Search for the cell housing the specified text and yield its [X, Y] center coordinate. 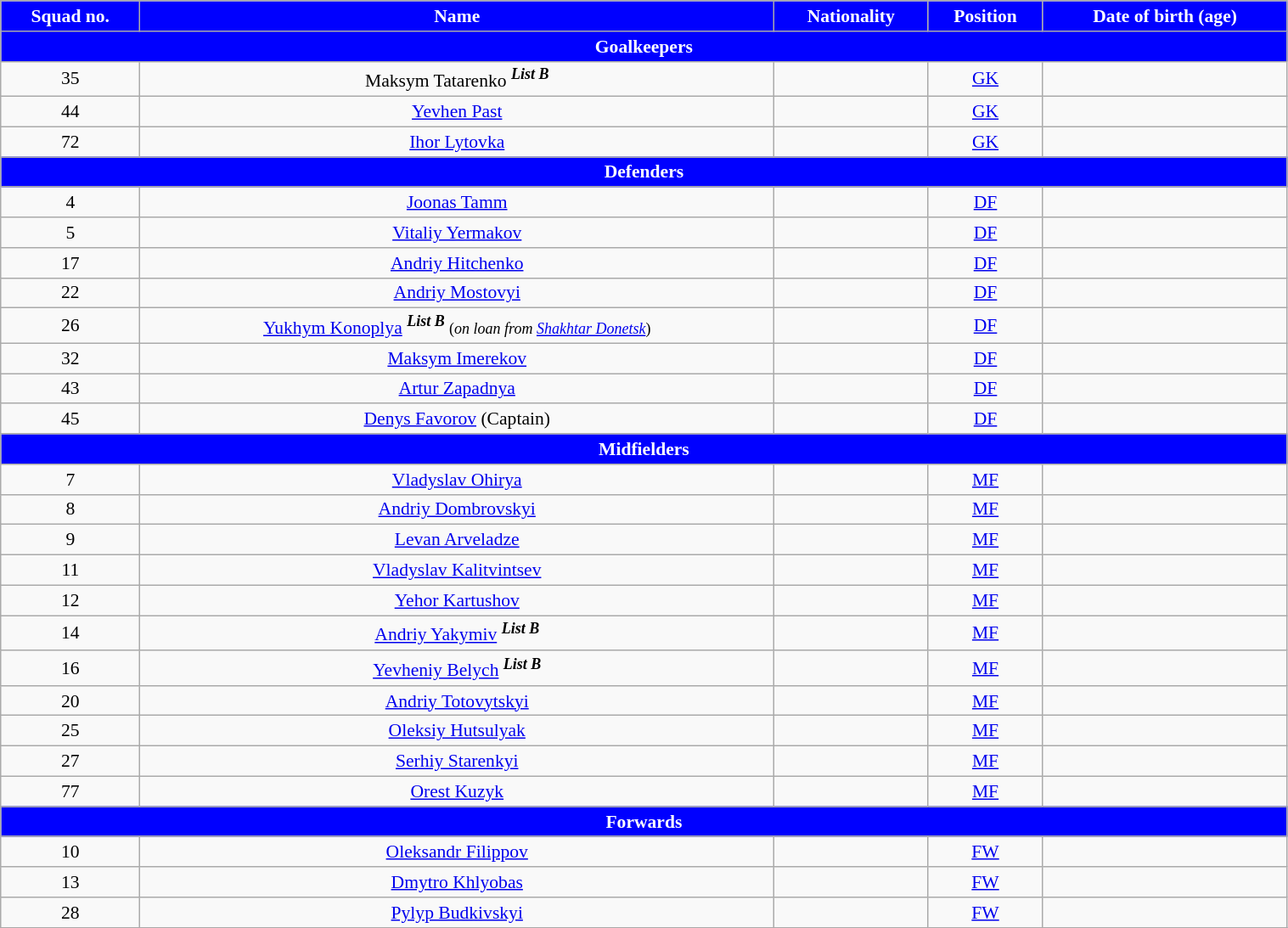
Yehor Kartushov [457, 600]
35 [70, 78]
Andriy Totovytskyi [457, 701]
Pylyp Budkivskyi [457, 913]
Squad no. [70, 16]
Andriy Dombrovskyi [457, 510]
10 [70, 852]
Name [457, 16]
Artur Zapadnya [457, 389]
Oleksiy Hutsulyak [457, 731]
14 [70, 633]
16 [70, 667]
17 [70, 263]
Oleksandr Filippov [457, 852]
12 [70, 600]
4 [70, 203]
Yukhym Konoplya List B (on loan from Shakhtar Donetsk) [457, 326]
44 [70, 112]
Forwards [644, 822]
77 [70, 792]
Yevheniy Belych List B [457, 667]
28 [70, 913]
Ihor Lytovka [457, 142]
Orest Kuzyk [457, 792]
Andriy Yakymiv List B [457, 633]
22 [70, 293]
Date of birth (age) [1165, 16]
26 [70, 326]
72 [70, 142]
Vitaliy Yermakov [457, 233]
25 [70, 731]
Position [985, 16]
Midfielders [644, 449]
Dmytro Khlyobas [457, 882]
20 [70, 701]
9 [70, 540]
11 [70, 571]
Maksym Tatarenko List B [457, 78]
Denys Favorov (Captain) [457, 419]
Defenders [644, 172]
Goalkeepers [644, 47]
8 [70, 510]
Vladyslav Ohirya [457, 480]
Nationality [851, 16]
Andriy Hitchenko [457, 263]
Levan Arveladze [457, 540]
5 [70, 233]
Joonas Tamm [457, 203]
13 [70, 882]
27 [70, 762]
45 [70, 419]
Andriy Mostovyi [457, 293]
Maksym Imerekov [457, 358]
Yevhen Past [457, 112]
43 [70, 389]
7 [70, 480]
Vladyslav Kalitvintsev [457, 571]
32 [70, 358]
Serhiy Starenkyi [457, 762]
